Provide the [x, y] coordinate of the cell's center where the given text is located.  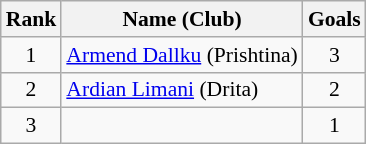
Name (Club) [182, 19]
Ardian Limani (Drita) [182, 90]
Armend Dallku (Prishtina) [182, 55]
Goals [334, 19]
Rank [32, 19]
